Scan for the cell matching the given text and deliver its (x, y) coordinate at center. 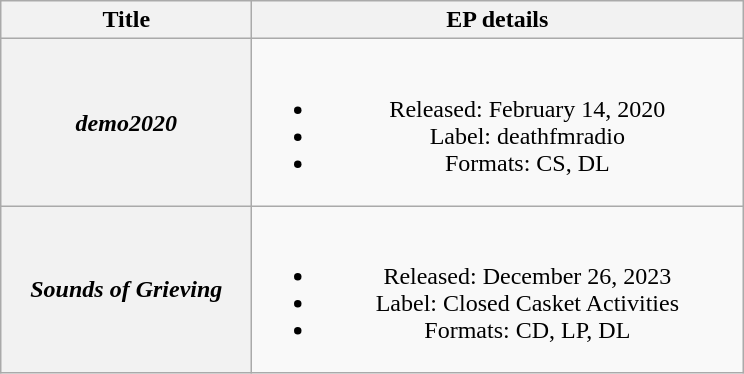
Released: December 26, 2023Label: Closed Casket ActivitiesFormats: CD, LP, DL (498, 290)
Title (126, 20)
EP details (498, 20)
Sounds of Grieving (126, 290)
Released: February 14, 2020Label: deathfmradioFormats: CS, DL (498, 122)
demo2020 (126, 122)
